Capture the cell that displays the provided text and extract its [X, Y] central coordinate. 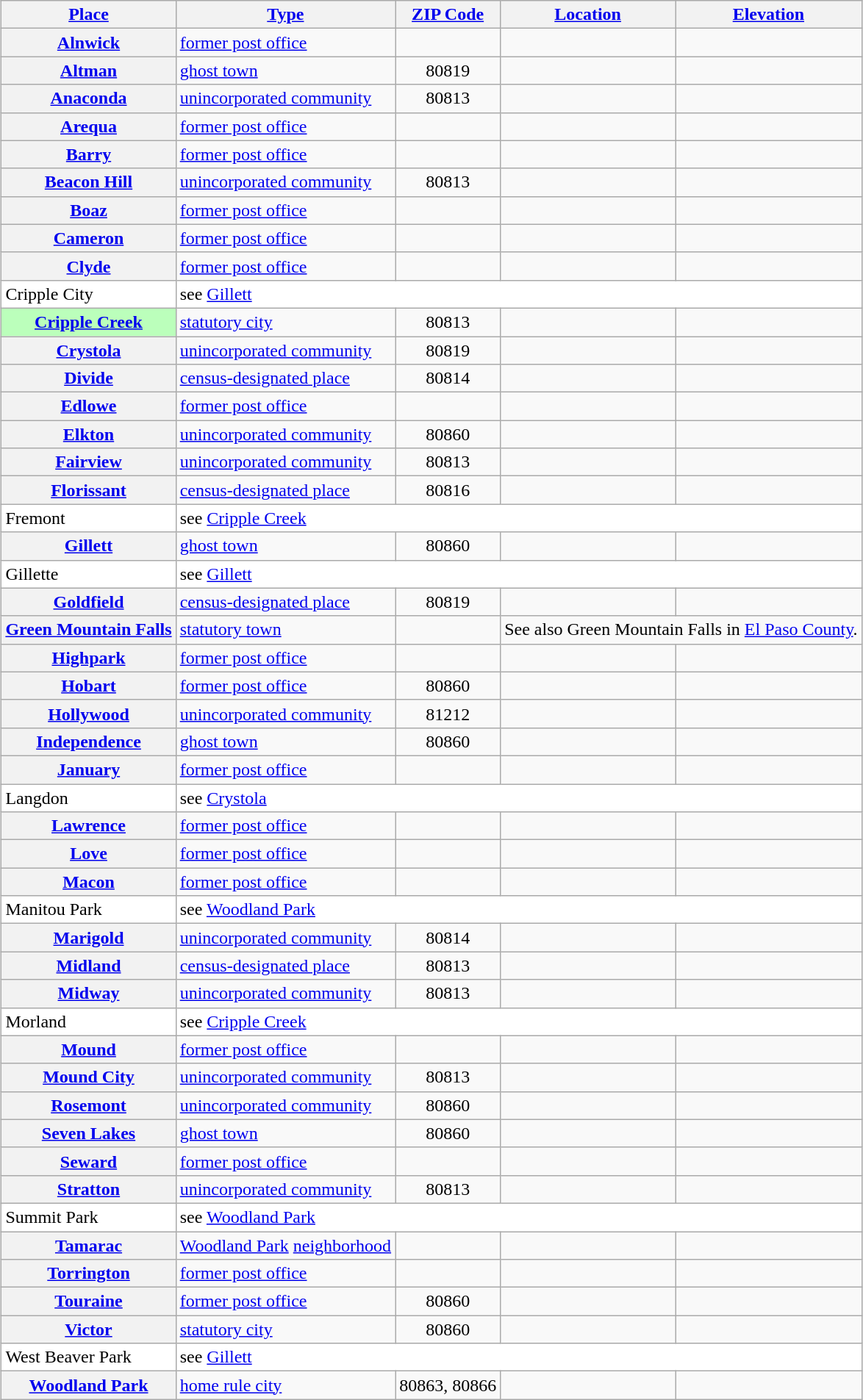
Mound [88, 1049]
Florissant [88, 490]
statutory town [285, 630]
Touraine [88, 1302]
Langdon [88, 797]
Anaconda [88, 98]
West Beaver Park [88, 1357]
Green Mountain Falls [88, 630]
See also Green Mountain Falls in El Paso County. [681, 630]
Midway [88, 994]
Altman [88, 71]
Arequa [88, 126]
Boaz [88, 210]
Woodland Park [88, 1385]
Edlowe [88, 406]
Place [88, 15]
Torrington [88, 1274]
see Crystola [519, 797]
Love [88, 854]
Clyde [88, 266]
Highpark [88, 658]
home rule city [285, 1385]
Crystola [88, 351]
Seward [88, 1161]
80863, 80866 [448, 1385]
Lawrence [88, 826]
Cripple City [88, 294]
Location [588, 15]
Fairview [88, 462]
Marigold [88, 938]
Gillette [88, 574]
Seven Lakes [88, 1133]
Alnwick [88, 43]
Tamarac [88, 1246]
Rosemont [88, 1105]
Summit Park [88, 1217]
Hollywood [88, 714]
Beacon Hill [88, 182]
Elkton [88, 434]
Stratton [88, 1189]
Mound City [88, 1077]
Type [285, 15]
January [88, 769]
Morland [88, 1022]
80816 [448, 490]
Cameron [88, 238]
Barry [88, 154]
ZIP Code [448, 15]
Divide [88, 378]
Elevation [769, 15]
Hobart [88, 686]
Victor [88, 1329]
Cripple Creek [88, 322]
81212 [448, 714]
Manitou Park [88, 910]
Gillett [88, 546]
Goldfield [88, 602]
Fremont [88, 518]
Macon [88, 882]
Woodland Park neighborhood [285, 1246]
Midland [88, 966]
Independence [88, 742]
